Provide the (x, y) coordinate of the cell's center where the given text is located.  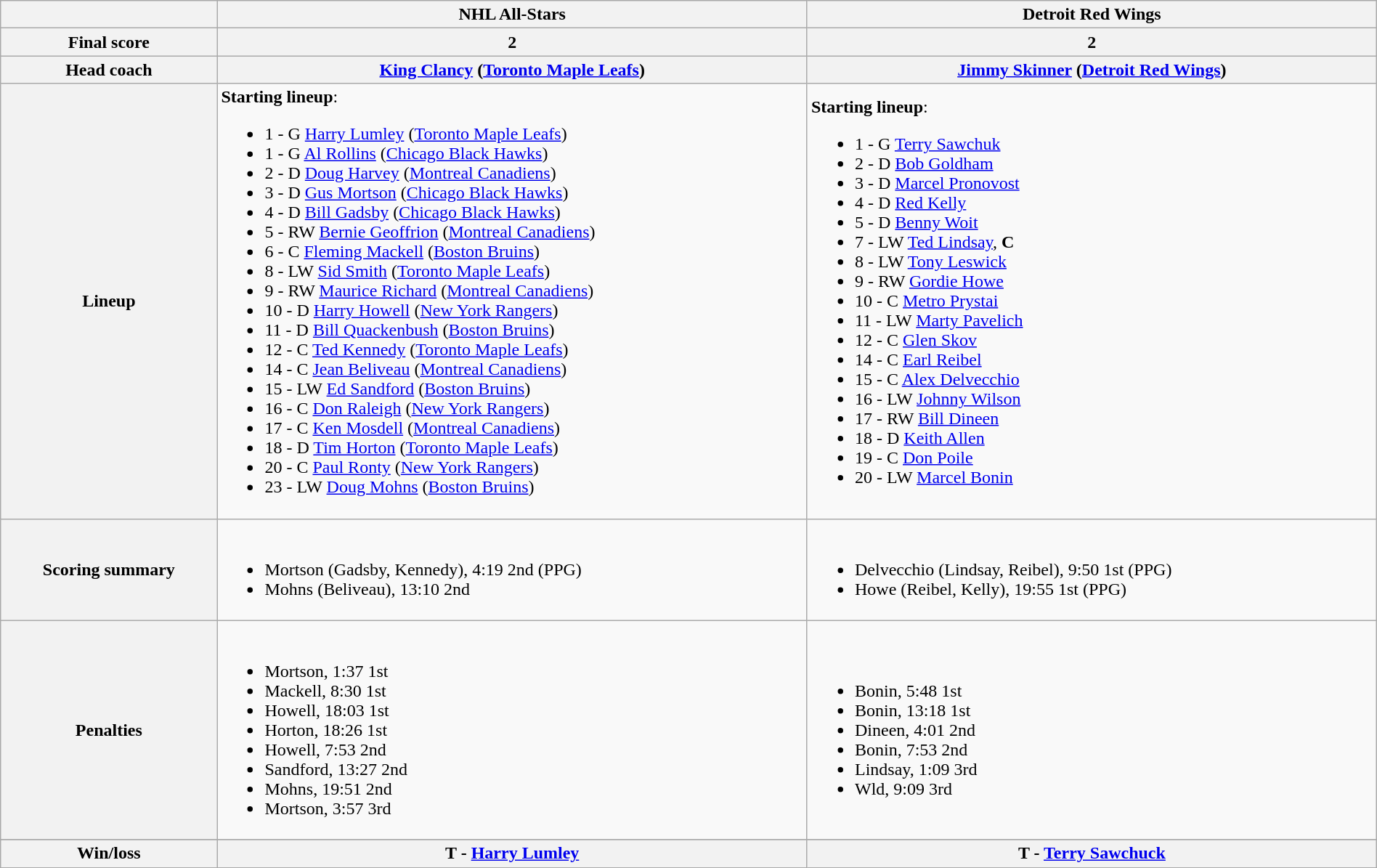
King Clancy (Toronto Maple Leafs) (513, 70)
Jimmy Skinner (Detroit Red Wings) (1092, 70)
Detroit Red Wings (1092, 15)
T - Harry Lumley (513, 853)
Mortson, 1:37 1stMackell, 8:30 1stHowell, 18:03 1stHorton, 18:26 1stHowell, 7:53 2ndSandford, 13:27 2ndMohns, 19:51 2ndMortson, 3:57 3rd (513, 730)
Win/loss (109, 853)
Penalties (109, 730)
Head coach (109, 70)
Scoring summary (109, 569)
Mortson (Gadsby, Kennedy), 4:19 2nd (PPG)Mohns (Beliveau), 13:10 2nd (513, 569)
Lineup (109, 301)
Delvecchio (Lindsay, Reibel), 9:50 1st (PPG)Howe (Reibel, Kelly), 19:55 1st (PPG) (1092, 569)
NHL All-Stars (513, 15)
Bonin, 5:48 1stBonin, 13:18 1stDineen, 4:01 2ndBonin, 7:53 2ndLindsay, 1:09 3rdWld, 9:09 3rd (1092, 730)
T - Terry Sawchuck (1092, 853)
Final score (109, 42)
